Extract the (x, y) coordinate from the center of the cell holding the provided text.  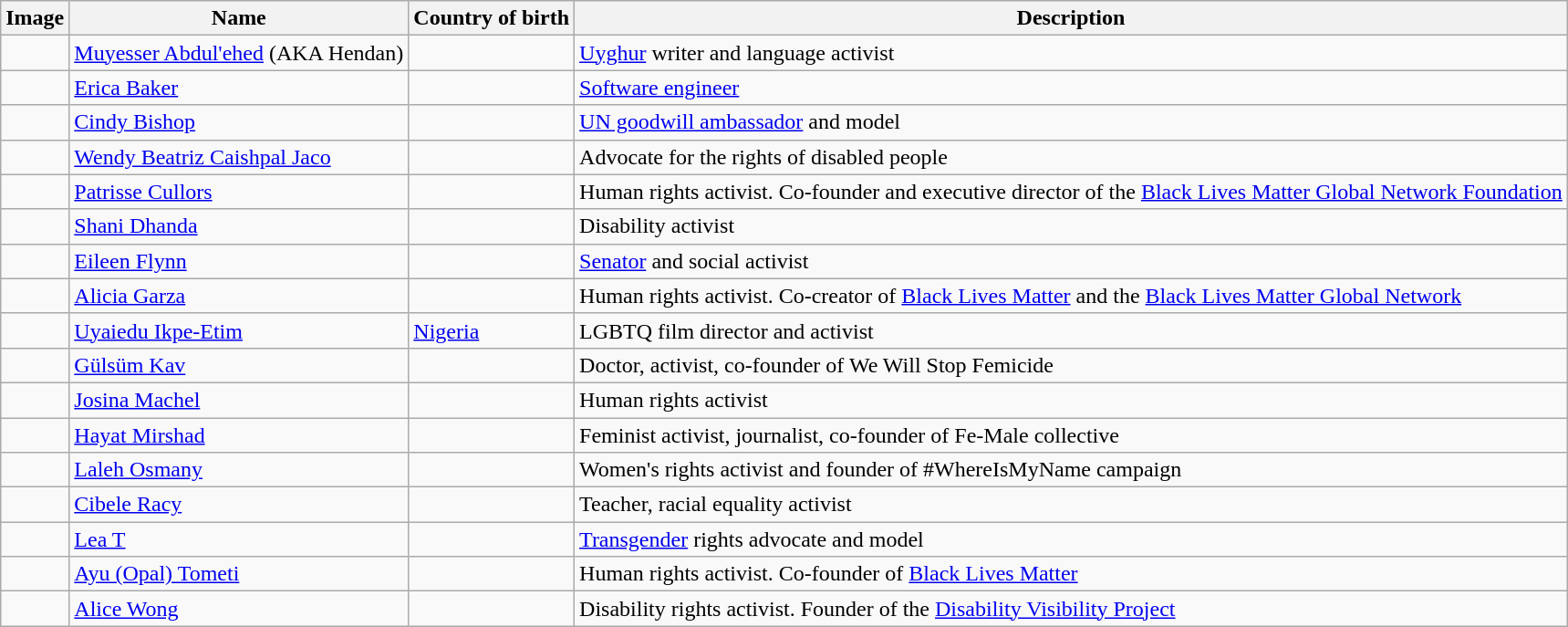
Patrisse Cullors (239, 192)
Ayu (Opal) Tometi (239, 574)
Human rights activist (1071, 400)
Country of birth (492, 18)
LGBTQ film director and activist (1071, 330)
Cindy Bishop (239, 122)
Doctor, activist, co-founder of We Will Stop Femicide (1071, 365)
Wendy Beatriz Caishpal Jaco (239, 157)
Hayat Mirshad (239, 435)
Muyesser Abdul'ehed (AKA Hendan) (239, 53)
Lea T (239, 539)
Erica Baker (239, 88)
UN goodwill ambassador and model (1071, 122)
Human rights activist. Co-founder of Black Lives Matter (1071, 574)
Transgender rights advocate and model (1071, 539)
Nigeria (492, 330)
Advocate for the rights of disabled people (1071, 157)
Human rights activist. Co-founder and executive director of the Black Lives Matter Global Network Foundation (1071, 192)
Image (35, 18)
Cibele Racy (239, 505)
Disability activist (1071, 226)
Disability rights activist. Founder of the Disability Visibility Project (1071, 609)
Gülsüm Kav (239, 365)
Uyaiedu Ikpe-Etim (239, 330)
Senator and social activist (1071, 261)
Human rights activist. Co-creator of Black Lives Matter and the Black Lives Matter Global Network (1071, 296)
Alice Wong (239, 609)
Description (1071, 18)
Alicia Garza (239, 296)
Women's rights activist and founder of #WhereIsMyName campaign (1071, 470)
Josina Machel (239, 400)
Feminist activist, journalist, co-founder of Fe-Male collective (1071, 435)
Software engineer (1071, 88)
Eileen Flynn (239, 261)
Uyghur writer and language activist (1071, 53)
Teacher, racial equality activist (1071, 505)
Laleh Osmany (239, 470)
Name (239, 18)
Shani Dhanda (239, 226)
